Output the (X, Y) coordinate of the center of the cell containing the given text.  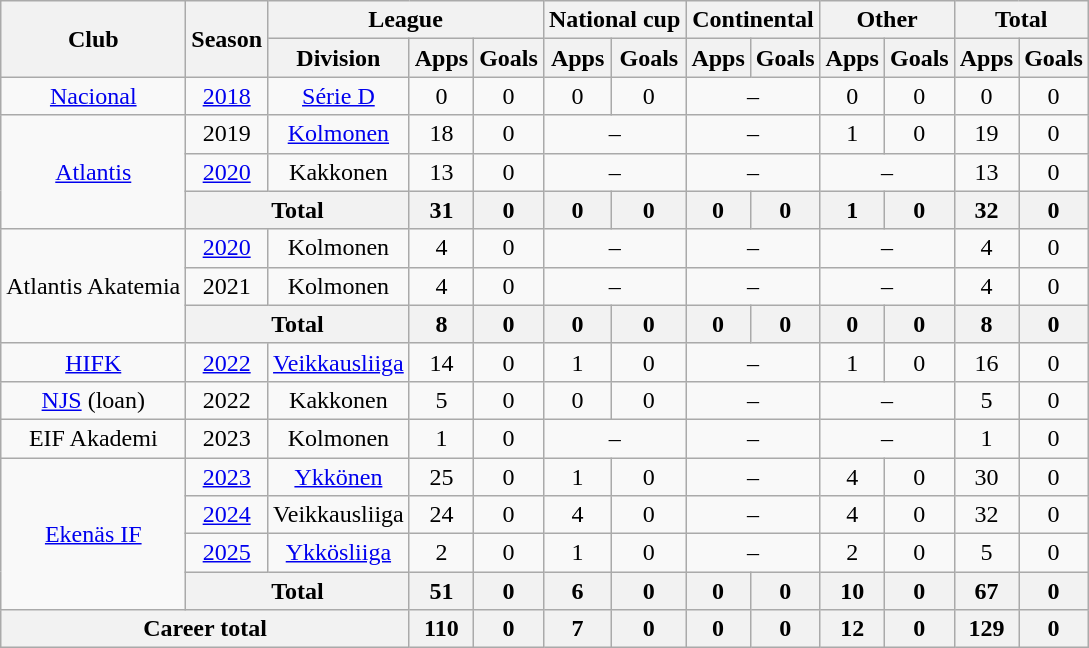
129 (986, 629)
24 (441, 515)
19 (986, 134)
EIF Akademi (94, 438)
2018 (227, 96)
Série D (339, 96)
Division (339, 58)
6 (577, 591)
National cup (614, 20)
12 (852, 629)
51 (441, 591)
Ekenäs IF (94, 534)
Nacional (94, 96)
League (406, 20)
2019 (227, 134)
Continental (753, 20)
110 (441, 629)
2021 (227, 286)
Career total (205, 629)
Season (227, 39)
Ykkönen (339, 477)
2025 (227, 553)
67 (986, 591)
10 (852, 591)
14 (441, 362)
31 (441, 210)
HIFK (94, 362)
NJS (loan) (94, 400)
30 (986, 477)
2024 (227, 515)
Atlantis (94, 172)
Ykkösliiga (339, 553)
Club (94, 39)
Atlantis Akatemia (94, 286)
Other (887, 20)
7 (577, 629)
16 (986, 362)
25 (441, 477)
18 (441, 134)
